Locate the cell with the specified text and output its (x, y) center coordinate. 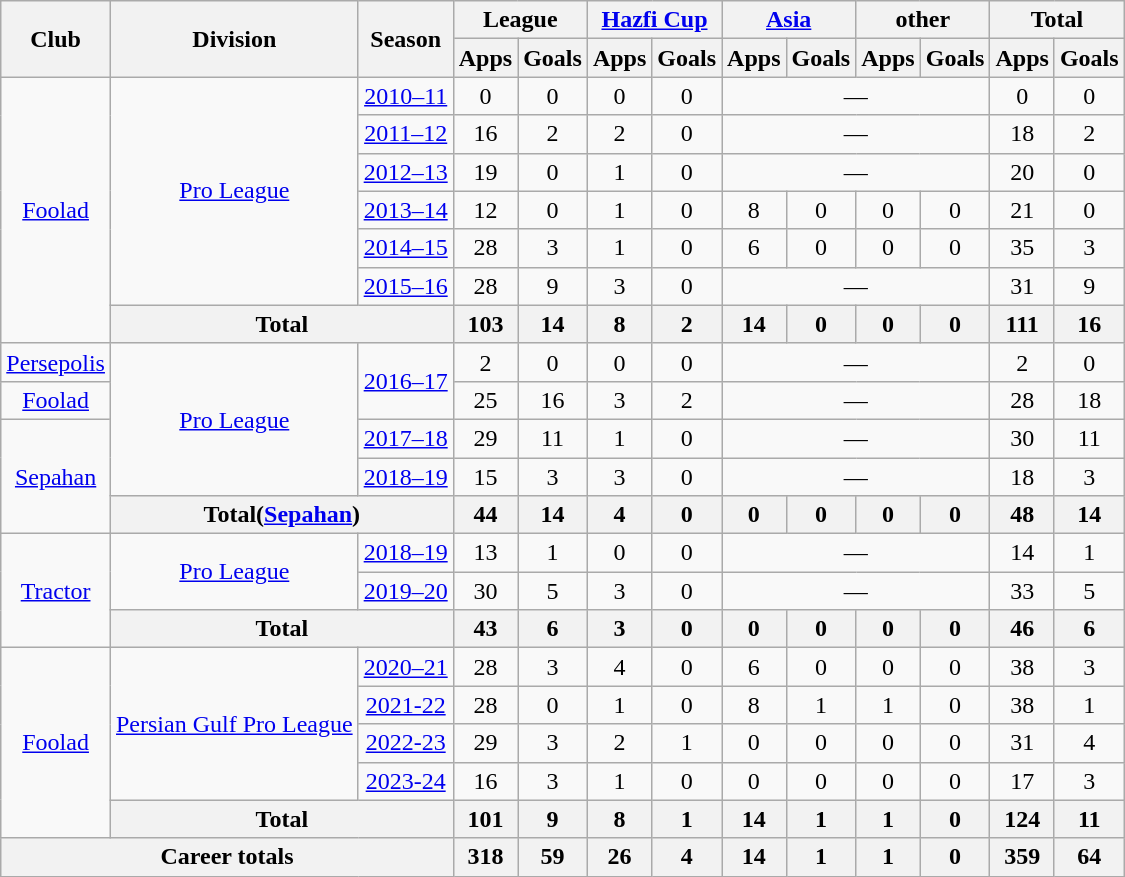
12 (485, 210)
Career totals (227, 857)
2012–13 (406, 172)
25 (485, 400)
19 (485, 172)
2014–15 (406, 248)
15 (485, 477)
17 (1022, 781)
13 (485, 553)
Total(Sepahan) (282, 515)
46 (1022, 629)
43 (485, 629)
2010–11 (406, 96)
21 (1022, 210)
Tractor (56, 591)
Asia (789, 20)
2015–16 (406, 286)
2021-22 (406, 705)
Division (234, 39)
20 (1022, 172)
111 (1022, 324)
Hazfi Cup (654, 20)
359 (1022, 857)
59 (553, 857)
2013–14 (406, 210)
44 (485, 515)
Persian Gulf Pro League (234, 724)
33 (1022, 591)
Season (406, 39)
103 (485, 324)
2020–21 (406, 667)
35 (1022, 248)
Club (56, 39)
2019–20 (406, 591)
Persepolis (56, 362)
2016–17 (406, 381)
64 (1089, 857)
101 (485, 819)
48 (1022, 515)
2023-24 (406, 781)
124 (1022, 819)
26 (619, 857)
League (520, 20)
other (923, 20)
Sepahan (56, 476)
2017–18 (406, 438)
318 (485, 857)
2011–12 (406, 134)
2022-23 (406, 743)
